Pinpoint the cell where the given text exists, returning its [X, Y] midpoint coordinate. 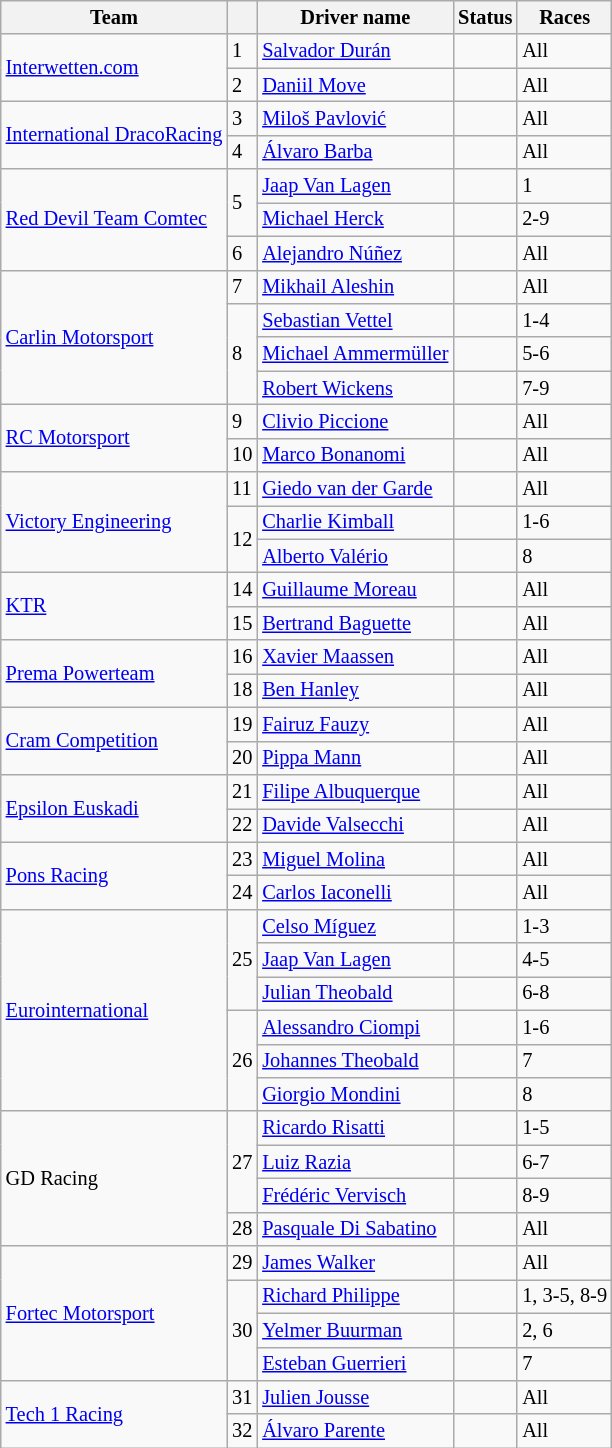
3 [242, 118]
Fairuz Fauzy [355, 724]
1, 3-5, 8-9 [564, 1296]
Driver name [355, 17]
Álvaro Parente [355, 1431]
Alberto Valério [355, 556]
Richard Philippe [355, 1296]
8-9 [564, 1195]
19 [242, 724]
Robert Wickens [355, 388]
1-5 [564, 1128]
Pippa Mann [355, 758]
Cram Competition [114, 740]
6-8 [564, 993]
Michael Herck [355, 219]
9 [242, 421]
26 [242, 1060]
1-3 [564, 926]
7-9 [564, 388]
Eurointernational [114, 1010]
6-7 [564, 1162]
Filipe Albuquerque [355, 791]
Mikhail Aleshin [355, 287]
Frédéric Vervisch [355, 1195]
25 [242, 960]
Johannes Theobald [355, 1061]
5 [242, 202]
15 [242, 623]
32 [242, 1431]
4 [242, 152]
6 [242, 253]
Bertrand Baguette [355, 623]
16 [242, 657]
Interwetten.com [114, 68]
Yelmer Buurman [355, 1330]
Julien Jousse [355, 1397]
Alessandro Ciompi [355, 1027]
International DracoRacing [114, 134]
2, 6 [564, 1330]
5-6 [564, 354]
21 [242, 791]
Xavier Maassen [355, 657]
GD Racing [114, 1178]
Alejandro Núñez [355, 253]
Miloš Pavlović [355, 118]
Carlin Motorsport [114, 338]
James Walker [355, 1263]
14 [242, 589]
Races [564, 17]
31 [242, 1397]
28 [242, 1229]
KTR [114, 606]
2-9 [564, 219]
Victory Engineering [114, 522]
Davide Valsecchi [355, 825]
Julian Theobald [355, 993]
Fortec Motorsport [114, 1314]
4-5 [564, 960]
Status [485, 17]
Pasquale Di Sabatino [355, 1229]
Ben Hanley [355, 690]
11 [242, 489]
Sebastian Vettel [355, 320]
Giedo van der Garde [355, 489]
2 [242, 85]
Pons Racing [114, 876]
22 [242, 825]
27 [242, 1162]
1-4 [564, 320]
Clivio Piccione [355, 421]
Daniil Move [355, 85]
Epsilon Euskadi [114, 808]
Ricardo Risatti [355, 1128]
Marco Bonanomi [355, 455]
18 [242, 690]
Miguel Molina [355, 859]
Salvador Durán [355, 51]
Prema Powerteam [114, 674]
Team [114, 17]
10 [242, 455]
12 [242, 538]
20 [242, 758]
Carlos Iaconelli [355, 892]
30 [242, 1330]
Tech 1 Racing [114, 1414]
24 [242, 892]
RC Motorsport [114, 438]
23 [242, 859]
Luiz Razia [355, 1162]
Guillaume Moreau [355, 589]
Celso Míguez [355, 926]
Álvaro Barba [355, 152]
Esteban Guerrieri [355, 1364]
29 [242, 1263]
Giorgio Mondini [355, 1094]
Michael Ammermüller [355, 354]
Charlie Kimball [355, 522]
Red Devil Team Comtec [114, 220]
